Locate the cell with the specified text and output its [X, Y] center coordinate. 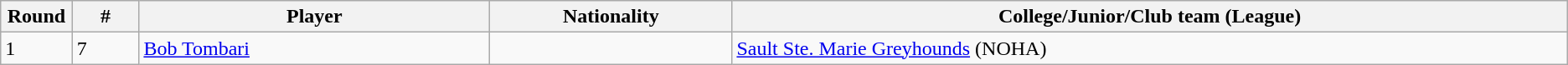
Player [315, 17]
7 [106, 48]
Round [37, 17]
Sault Ste. Marie Greyhounds (NOHA) [1149, 48]
# [106, 17]
Bob Tombari [315, 48]
Nationality [611, 17]
College/Junior/Club team (League) [1149, 17]
1 [37, 48]
